From the cell containing the given text, extract its center point as (x, y) coordinate. 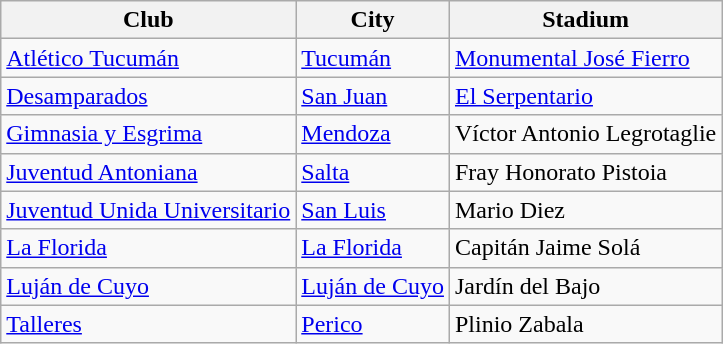
Jardín del Bajo (585, 286)
Monumental José Fierro (585, 58)
Juventud Unida Universitario (148, 210)
Tucumán (373, 58)
El Serpentario (585, 96)
Salta (373, 172)
Desamparados (148, 96)
Fray Honorato Pistoia (585, 172)
Perico (373, 324)
Mendoza (373, 134)
Capitán Jaime Solá (585, 248)
City (373, 20)
San Luis (373, 210)
Talleres (148, 324)
Plinio Zabala (585, 324)
Atlético Tucumán (148, 58)
Juventud Antoniana (148, 172)
Mario Diez (585, 210)
Club (148, 20)
Víctor Antonio Legrotaglie (585, 134)
Stadium (585, 20)
San Juan (373, 96)
Gimnasia y Esgrima (148, 134)
